Output the [x, y] coordinate of the center of the cell containing the given text.  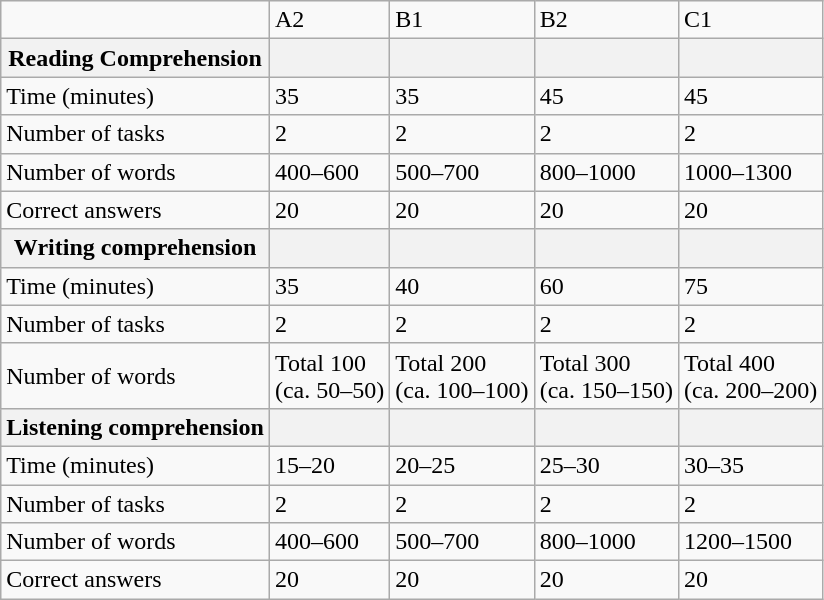
Listening comprehension [136, 427]
Total 100(ca. 50–50) [329, 376]
Total 300(ca. 150–150) [606, 376]
40 [462, 286]
C1 [750, 20]
15–20 [329, 465]
Total 400(ca. 200–200) [750, 376]
Reading Comprehension [136, 58]
1000–1300 [750, 172]
B1 [462, 20]
60 [606, 286]
25–30 [606, 465]
A2 [329, 20]
20–25 [462, 465]
Total 200(ca. 100–100) [462, 376]
1200–1500 [750, 542]
Writing comprehension [136, 248]
30–35 [750, 465]
B2 [606, 20]
75 [750, 286]
